Provide the [X, Y] coordinate of the cell's center where the given text is located.  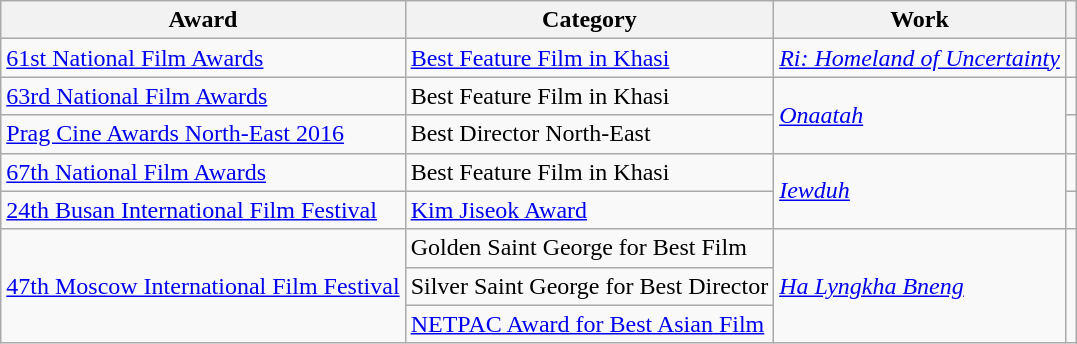
Iewduh [920, 191]
Ri: Homeland of Uncertainty [920, 58]
Onaatah [920, 115]
Prag Cine Awards North-East 2016 [203, 134]
Ha Lyngkha Bneng [920, 286]
Best Director North-East [590, 134]
Silver Saint George for Best Director [590, 286]
24th Busan International Film Festival [203, 210]
67th National Film Awards [203, 172]
61st National Film Awards [203, 58]
Category [590, 20]
Golden Saint George for Best Film [590, 248]
NETPAC Award for Best Asian Film [590, 324]
Award [203, 20]
Kim Jiseok Award [590, 210]
63rd National Film Awards [203, 96]
Work [920, 20]
47th Moscow International Film Festival [203, 286]
